Determine the (X, Y) coordinate at the center of the cell enclosing the given text.  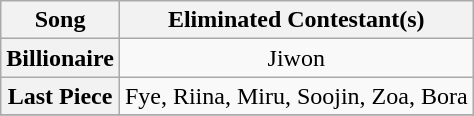
Eliminated Contestant(s) (296, 20)
Jiwon (296, 58)
Billionaire (60, 58)
Last Piece (60, 96)
Song (60, 20)
Fye, Riina, Miru, Soojin, Zoa, Bora (296, 96)
